Determine the [x, y] coordinate at the center of the cell enclosing the given text.  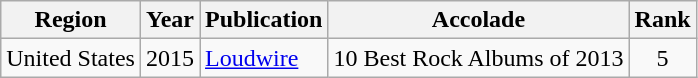
10 Best Rock Albums of 2013 [478, 58]
Accolade [478, 20]
Year [170, 20]
United States [71, 58]
2015 [170, 58]
Loudwire [264, 58]
Publication [264, 20]
5 [662, 58]
Rank [662, 20]
Region [71, 20]
